Return [x, y] of the center of cell containing provided text 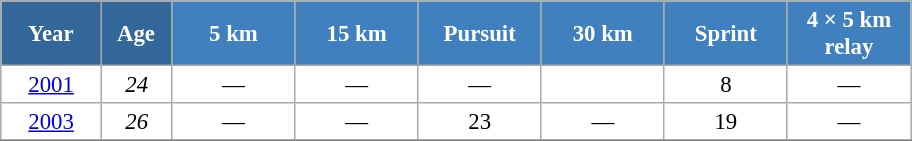
Year [52, 34]
30 km [602, 34]
Age [136, 34]
8 [726, 85]
Pursuit [480, 34]
26 [136, 122]
5 km [234, 34]
4 × 5 km relay [848, 34]
19 [726, 122]
24 [136, 85]
2001 [52, 85]
23 [480, 122]
2003 [52, 122]
Sprint [726, 34]
15 km [356, 34]
